Locate the cell with the specified text and output its (X, Y) center coordinate. 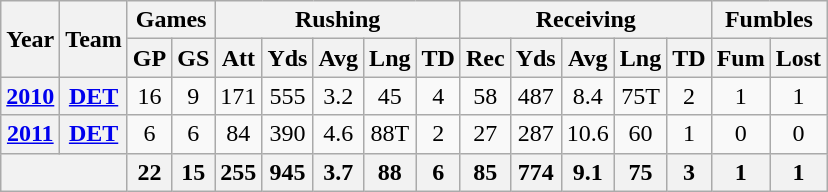
GP (149, 58)
15 (194, 172)
555 (288, 96)
Rushing (338, 20)
3.2 (338, 96)
945 (288, 172)
Year (30, 39)
Fumbles (768, 20)
Lost (798, 58)
4 (438, 96)
171 (238, 96)
58 (485, 96)
88T (390, 134)
75T (640, 96)
3 (689, 172)
10.6 (588, 134)
88 (390, 172)
75 (640, 172)
60 (640, 134)
Fum (740, 58)
4.6 (338, 134)
Games (170, 20)
2010 (30, 96)
16 (149, 96)
GS (194, 58)
2011 (30, 134)
9 (194, 96)
22 (149, 172)
84 (238, 134)
774 (536, 172)
Rec (485, 58)
287 (536, 134)
Team (94, 39)
3.7 (338, 172)
8.4 (588, 96)
45 (390, 96)
85 (485, 172)
487 (536, 96)
27 (485, 134)
9.1 (588, 172)
Receiving (586, 20)
255 (238, 172)
Att (238, 58)
390 (288, 134)
